Pinpoint the cell where the given text exists, returning its (x, y) midpoint coordinate. 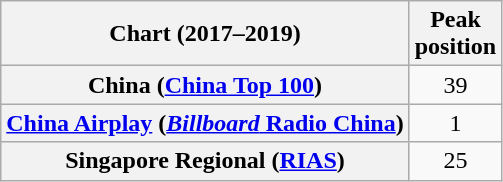
1 (455, 123)
China Airplay (Billboard Radio China) (205, 123)
25 (455, 161)
Peakposition (455, 34)
Chart (2017–2019) (205, 34)
Singapore Regional (RIAS) (205, 161)
39 (455, 85)
China (China Top 100) (205, 85)
